Detect which cell encompasses the target text, then output its (X, Y) center coordinate. 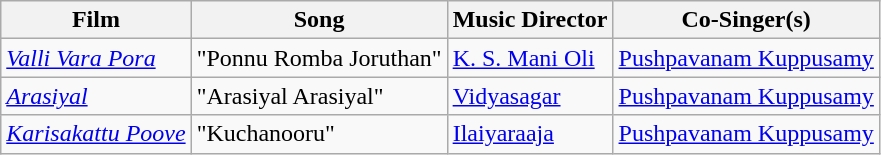
Film (96, 20)
K. S. Mani Oli (530, 58)
"Kuchanooru" (319, 134)
Valli Vara Pora (96, 58)
Music Director (530, 20)
"Arasiyal Arasiyal" (319, 96)
Song (319, 20)
Co-Singer(s) (746, 20)
Vidyasagar (530, 96)
"Ponnu Romba Joruthan" (319, 58)
Arasiyal (96, 96)
Ilaiyaraaja (530, 134)
Karisakattu Poove (96, 134)
